Output the [x, y] coordinate of the center of the cell containing the given text.  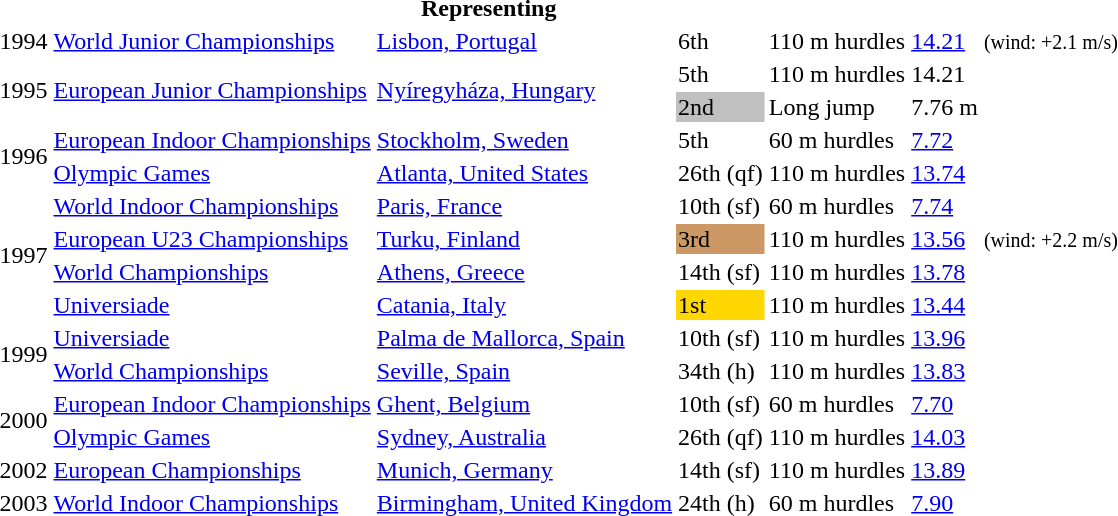
13.74 [945, 173]
13.83 [945, 371]
Seville, Spain [524, 371]
13.78 [945, 272]
European Championships [212, 470]
Atlanta, United States [524, 173]
1st [721, 305]
7.76 m [945, 107]
13.44 [945, 305]
Athens, Greece [524, 272]
Nyíregyháza, Hungary [524, 90]
13.96 [945, 338]
Lisbon, Portugal [524, 41]
34th (h) [721, 371]
World Junior Championships [212, 41]
Long jump [836, 107]
7.70 [945, 404]
7.74 [945, 206]
European Junior Championships [212, 90]
13.56 [945, 239]
Paris, France [524, 206]
Munich, Germany [524, 470]
Sydney, Australia [524, 437]
European U23 Championships [212, 239]
World Indoor Championships [212, 206]
Stockholm, Sweden [524, 140]
2nd [721, 107]
6th [721, 41]
14.03 [945, 437]
Turku, Finland [524, 239]
Catania, Italy [524, 305]
Palma de Mallorca, Spain [524, 338]
7.72 [945, 140]
3rd [721, 239]
13.89 [945, 470]
Ghent, Belgium [524, 404]
